Scan for the cell matching the given text and deliver its (X, Y) coordinate at center. 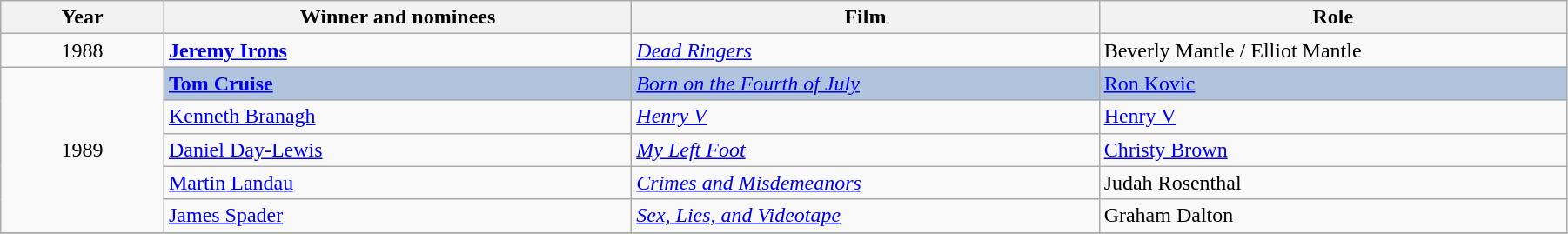
Beverly Mantle / Elliot Mantle (1333, 50)
1989 (83, 150)
Daniel Day-Lewis (397, 150)
Sex, Lies, and Videotape (865, 216)
Judah Rosenthal (1333, 183)
Tom Cruise (397, 84)
Year (83, 17)
Kenneth Branagh (397, 117)
Role (1333, 17)
Ron Kovic (1333, 84)
Martin Landau (397, 183)
Christy Brown (1333, 150)
Jeremy Irons (397, 50)
My Left Foot (865, 150)
Graham Dalton (1333, 216)
Crimes and Misdemeanors (865, 183)
James Spader (397, 216)
Winner and nominees (397, 17)
Born on the Fourth of July (865, 84)
Film (865, 17)
1988 (83, 50)
Dead Ringers (865, 50)
